Scan for the cell matching the given text and deliver its [X, Y] coordinate at center. 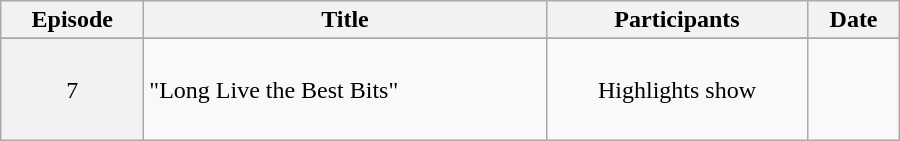
Highlights show [677, 90]
"Long Live the Best Bits" [345, 90]
7 [72, 90]
Episode [72, 20]
Date [854, 20]
Title [345, 20]
Participants [677, 20]
